Identify which cell holds the provided text, then report its (x, y) central coordinate. 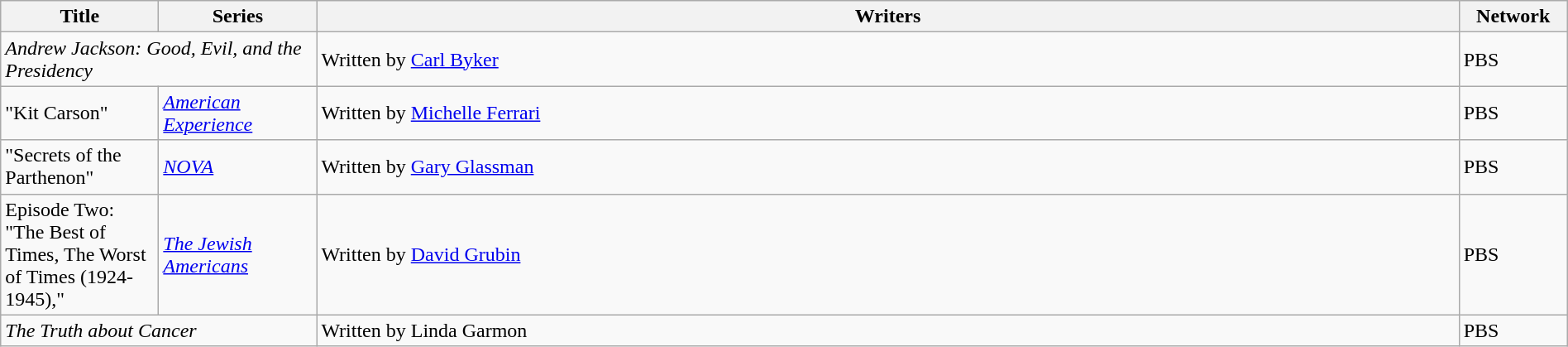
NOVA (238, 167)
American Experience (238, 113)
Writers (888, 17)
Written by Gary Glassman (888, 167)
Andrew Jackson: Good, Evil, and the Presidency (159, 60)
Written by Linda Garmon (888, 330)
Written by Carl Byker (888, 60)
The Jewish Americans (238, 254)
Episode Two: "The Best of Times, The Worst of Times (1924-1945)," (79, 254)
"Secrets of the Parthenon" (79, 167)
Written by Michelle Ferrari (888, 113)
Title (79, 17)
Network (1513, 17)
"Kit Carson" (79, 113)
Written by David Grubin (888, 254)
The Truth about Cancer (159, 330)
Series (238, 17)
